Output the (x, y) coordinate of the center of the cell containing the given text.  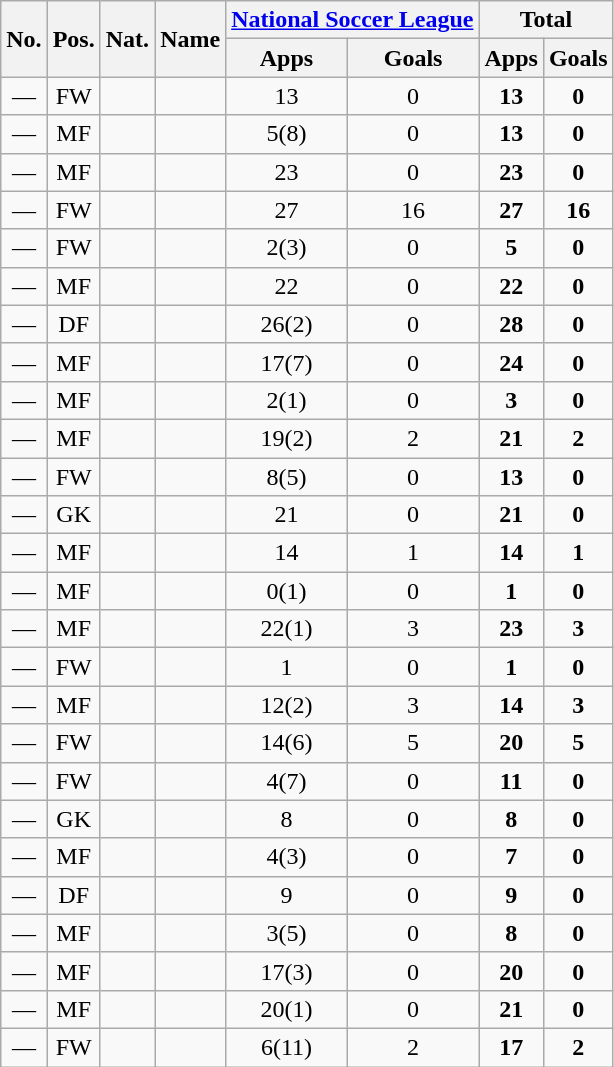
8(5) (287, 477)
22(1) (287, 629)
4(3) (287, 857)
5(8) (287, 134)
Nat. (127, 39)
17 (511, 1047)
4(7) (287, 781)
11 (511, 781)
2(1) (287, 400)
12(2) (287, 705)
17(3) (287, 971)
28 (511, 324)
National Soccer League (352, 20)
24 (511, 362)
6(11) (287, 1047)
2(3) (287, 248)
Total (546, 20)
0(1) (287, 591)
No. (24, 39)
26(2) (287, 324)
20(1) (287, 1009)
7 (511, 857)
3(5) (287, 933)
Pos. (74, 39)
17(7) (287, 362)
14(6) (287, 743)
Name (190, 39)
19(2) (287, 438)
